For the text-containing cell, return its midpoint in [x, y] coordinate format. 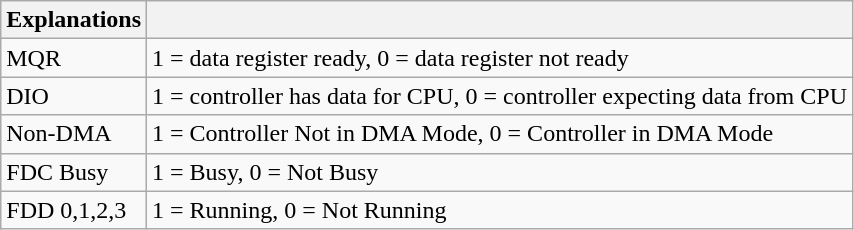
Non-DMA [74, 134]
FDD 0,1,2,3 [74, 210]
DIO [74, 96]
1 = controller has data for CPU, 0 = controller expecting data from CPU [500, 96]
Explanations [74, 20]
1 = Running, 0 = Not Running [500, 210]
1 = Controller Not in DMA Mode, 0 = Controller in DMA Mode [500, 134]
1 = data register ready, 0 = data register not ready [500, 58]
1 = Busy, 0 = Not Busy [500, 172]
FDC Busy [74, 172]
MQR [74, 58]
